Capture the cell that displays the provided text and extract its [X, Y] central coordinate. 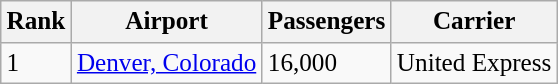
Carrier [474, 22]
Passengers [326, 22]
Denver, Colorado [166, 63]
United Express [474, 63]
Airport [166, 22]
Rank [36, 22]
1 [36, 63]
16,000 [326, 63]
